Extract the [x, y] coordinate from the center of the cell holding the provided text.  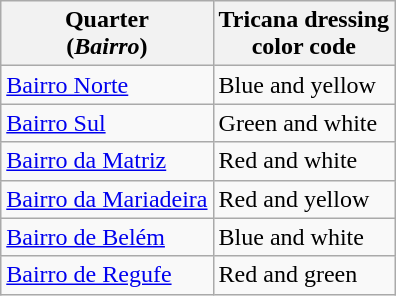
Red and yellow [304, 199]
Bairro Sul [107, 123]
Tricana dressingcolor code [304, 34]
Blue and yellow [304, 85]
Green and white [304, 123]
Red and green [304, 275]
Bairro de Regufe [107, 275]
Red and white [304, 161]
Bairro Norte [107, 85]
Quarter(Bairro) [107, 34]
Bairro da Mariadeira [107, 199]
Bairro de Belém [107, 237]
Bairro da Matriz [107, 161]
Blue and white [304, 237]
